Locate the cell with the specified text and output its (x, y) center coordinate. 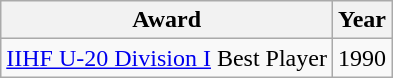
Award (167, 20)
Year (362, 20)
IIHF U-20 Division I Best Player (167, 58)
1990 (362, 58)
